Output the (X, Y) coordinate of the center of the cell containing the given text.  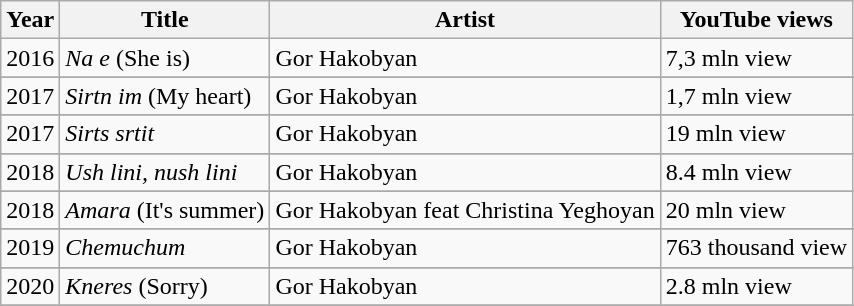
1,7 mln view (756, 96)
2019 (30, 248)
8.4 mln view (756, 172)
Sirtn im (My heart) (165, 96)
Title (165, 20)
Year (30, 20)
Ush lini, nush lini (165, 172)
YouTube views (756, 20)
Sirts srtit (165, 134)
763 thousand view (756, 248)
Chemuchum (165, 248)
2020 (30, 286)
20 mln view (756, 210)
2.8 mln view (756, 286)
Artist (465, 20)
Amara (It's summer) (165, 210)
Gor Hakobyan feat Christina Yeghoyan (465, 210)
Kneres (Sorry) (165, 286)
Na e (She is) (165, 58)
19 mln view (756, 134)
2016 (30, 58)
7,3 mln view (756, 58)
